Identify which cell holds the provided text, then report its (x, y) central coordinate. 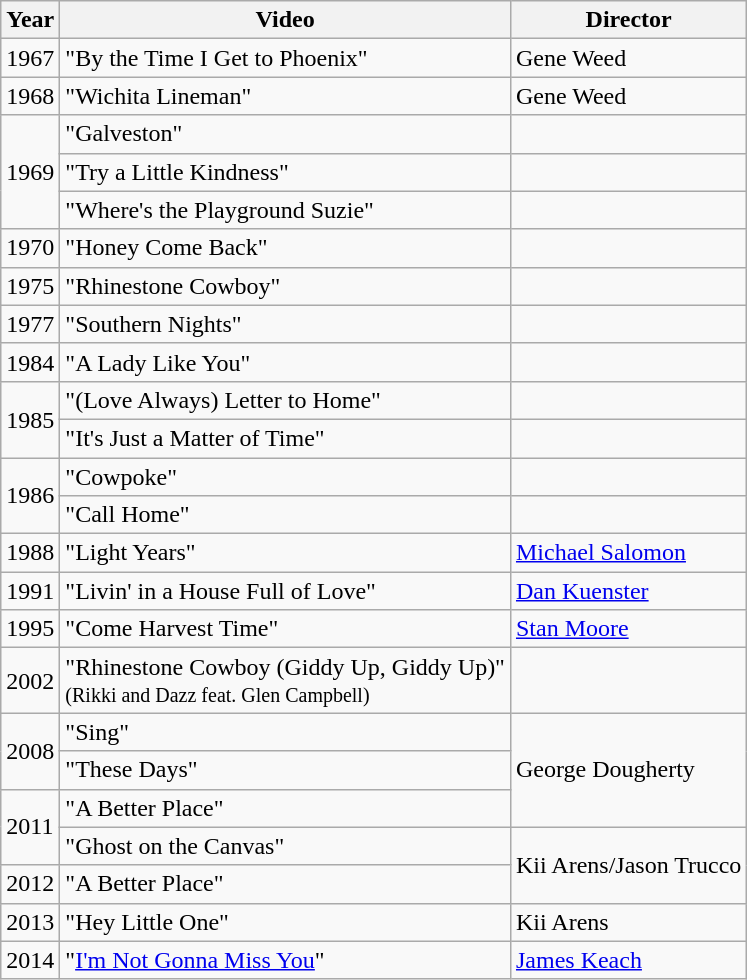
"Rhinestone Cowboy" (286, 286)
"Galveston" (286, 134)
Stan Moore (628, 629)
"Rhinestone Cowboy (Giddy Up, Giddy Up)"(Rikki and Dazz feat. Glen Campbell) (286, 680)
2011 (30, 827)
Kii Arens (628, 922)
"Southern Nights" (286, 324)
1977 (30, 324)
1988 (30, 553)
Video (286, 20)
James Keach (628, 960)
"These Days" (286, 770)
1967 (30, 58)
"Ghost on the Canvas" (286, 846)
"Call Home" (286, 515)
1969 (30, 172)
"Wichita Lineman" (286, 96)
"Sing" (286, 732)
2013 (30, 922)
"Cowpoke" (286, 477)
1985 (30, 419)
"Try a Little Kindness" (286, 172)
"Hey Little One" (286, 922)
"Livin' in a House Full of Love" (286, 591)
Kii Arens/Jason Trucco (628, 865)
"I'm Not Gonna Miss You" (286, 960)
Michael Salomon (628, 553)
2014 (30, 960)
1986 (30, 496)
George Dougherty (628, 770)
Year (30, 20)
"Come Harvest Time" (286, 629)
1984 (30, 362)
"Where's the Playground Suzie" (286, 210)
"(Love Always) Letter to Home" (286, 400)
1975 (30, 286)
"By the Time I Get to Phoenix" (286, 58)
2012 (30, 884)
"Honey Come Back" (286, 248)
2008 (30, 751)
2002 (30, 680)
1991 (30, 591)
"A Lady Like You" (286, 362)
1968 (30, 96)
1995 (30, 629)
Dan Kuenster (628, 591)
Director (628, 20)
"It's Just a Matter of Time" (286, 438)
"Light Years" (286, 553)
1970 (30, 248)
